Scan for the cell matching the given text and deliver its [X, Y] coordinate at center. 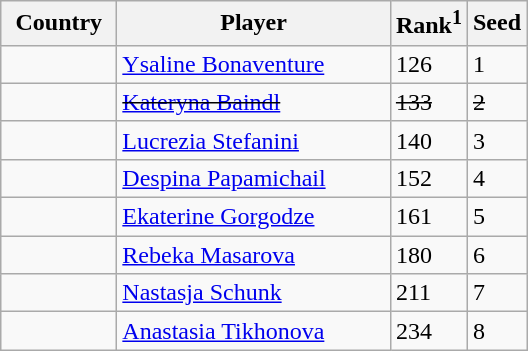
211 [428, 293]
Despina Papamichail [254, 178]
140 [428, 140]
Anastasia Tikhonova [254, 331]
4 [496, 178]
3 [496, 140]
2 [496, 102]
Ekaterine Gorgodze [254, 217]
Player [254, 24]
234 [428, 331]
126 [428, 64]
Lucrezia Stefanini [254, 140]
Ysaline Bonaventure [254, 64]
7 [496, 293]
8 [496, 331]
Rank1 [428, 24]
1 [496, 64]
Nastasja Schunk [254, 293]
180 [428, 255]
Seed [496, 24]
152 [428, 178]
161 [428, 217]
Kateryna Baindl [254, 102]
5 [496, 217]
Country [59, 24]
133 [428, 102]
Rebeka Masarova [254, 255]
6 [496, 255]
